Detect which cell encompasses the target text, then output its (X, Y) center coordinate. 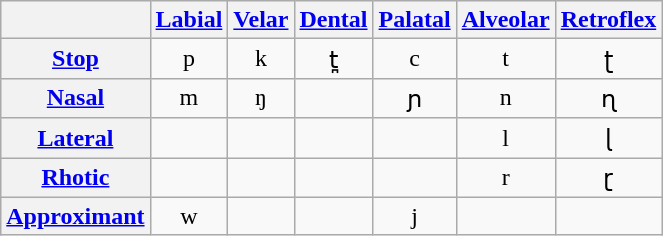
r (506, 178)
Approximant (76, 216)
ʈ (608, 59)
ɭ (608, 138)
t̪ (334, 59)
p (189, 59)
m (189, 98)
Velar (261, 20)
w (189, 216)
ɳ (608, 98)
Palatal (414, 20)
Rhotic (76, 178)
l (506, 138)
Dental (334, 20)
Alveolar (506, 20)
n (506, 98)
c (414, 59)
Labial (189, 20)
ɽ (608, 178)
ŋ (261, 98)
t (506, 59)
Stop (76, 59)
Retroflex (608, 20)
k (261, 59)
Nasal (76, 98)
ɲ (414, 98)
Lateral (76, 138)
j (414, 216)
